Determine the [x, y] coordinate at the center of the cell enclosing the given text.  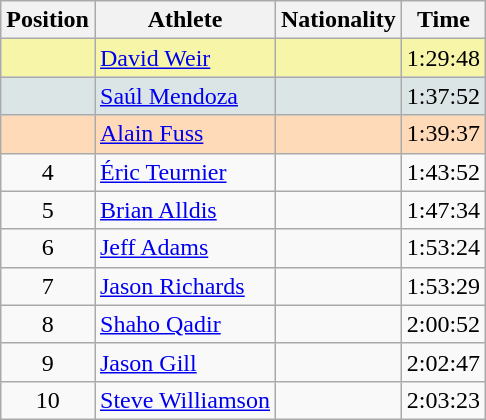
Brian Alldis [184, 210]
1:53:29 [443, 286]
2:02:47 [443, 362]
1:53:24 [443, 248]
David Weir [184, 58]
Shaho Qadir [184, 324]
7 [48, 286]
Jason Gill [184, 362]
2:00:52 [443, 324]
Alain Fuss [184, 134]
1:37:52 [443, 96]
Steve Williamson [184, 400]
Time [443, 20]
1:29:48 [443, 58]
Éric Teurnier [184, 172]
1:47:34 [443, 210]
1:39:37 [443, 134]
Position [48, 20]
10 [48, 400]
2:03:23 [443, 400]
Athlete [184, 20]
Jeff Adams [184, 248]
5 [48, 210]
1:43:52 [443, 172]
Jason Richards [184, 286]
4 [48, 172]
9 [48, 362]
Saúl Mendoza [184, 96]
Nationality [338, 20]
6 [48, 248]
8 [48, 324]
